Identify which cell holds the provided text, then report its (x, y) central coordinate. 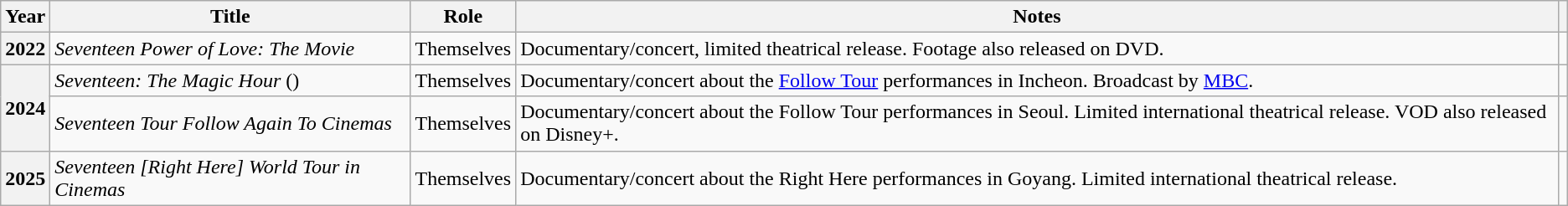
Documentary/concert, limited theatrical release. Footage also released on DVD. (1037, 49)
Year (25, 17)
Seventeen [Right Here] World Tour in Cinemas (230, 178)
Title (230, 17)
Role (463, 17)
Seventeen Tour Follow Again To Cinemas (230, 124)
Documentary/concert about the Follow Tour performances in Seoul. Limited international theatrical release. VOD also released on Disney+. (1037, 124)
Documentary/concert about the Right Here performances in Goyang. Limited international theatrical release. (1037, 178)
Documentary/concert about the Follow Tour performances in Incheon. Broadcast by MBC. (1037, 80)
Seventeen Power of Love: The Movie (230, 49)
2025 (25, 178)
2024 (25, 107)
2022 (25, 49)
Seventeen: The Magic Hour () (230, 80)
Notes (1037, 17)
